Determine the [x, y] coordinate at the center of the cell enclosing the given text.  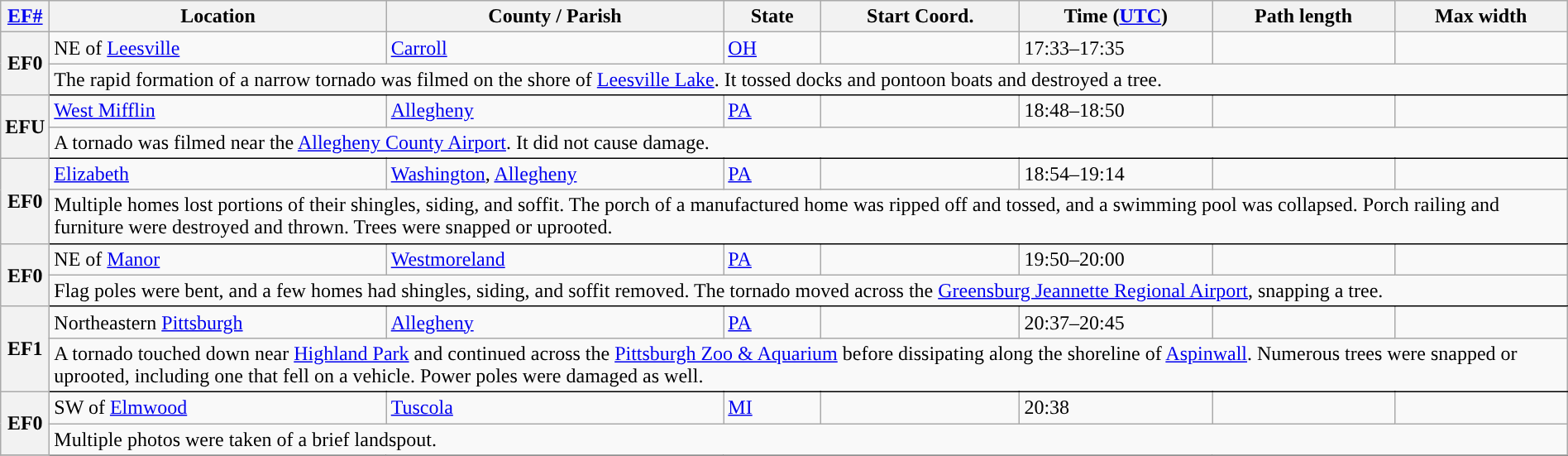
20:37–20:45 [1116, 322]
EF1 [25, 349]
18:54–19:14 [1116, 174]
The rapid formation of a narrow tornado was filmed on the shore of Leesville Lake. It tossed docks and pontoon boats and destroyed a tree. [809, 79]
Tuscola [555, 407]
Location [218, 17]
20:38 [1116, 407]
SW of Elmwood [218, 407]
Start Coord. [920, 17]
A tornado was filmed near the Allegheny County Airport. It did not cause damage. [809, 142]
EFU [25, 127]
NE of Leesville [218, 48]
Washington, Allegheny [555, 174]
EF# [25, 17]
West Mifflin [218, 111]
State [772, 17]
17:33–17:35 [1116, 48]
Northeastern Pittsburgh [218, 322]
Elizabeth [218, 174]
County / Parish [555, 17]
MI [772, 407]
Carroll [555, 48]
Max width [1480, 17]
18:48–18:50 [1116, 111]
19:50–20:00 [1116, 259]
Multiple photos were taken of a brief landspout. [809, 439]
Time (UTC) [1116, 17]
NE of Manor [218, 259]
Westmoreland [555, 259]
Path length [1303, 17]
OH [772, 48]
